Find where the given text appears and provide that cell's center as (X, Y) coordinate. 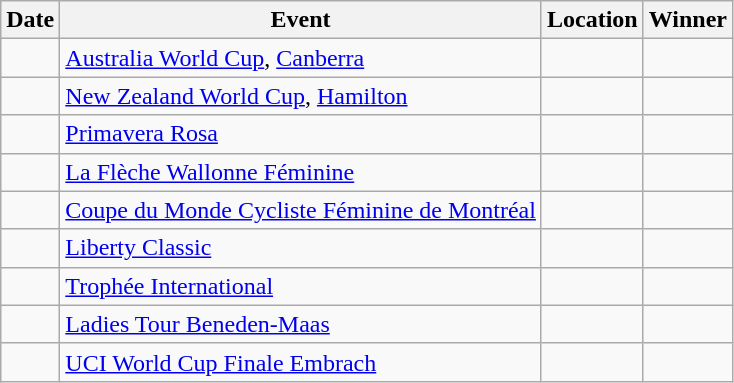
Primavera Rosa (301, 134)
Winner (688, 20)
Ladies Tour Beneden-Maas (301, 324)
UCI World Cup Finale Embrach (301, 362)
Event (301, 20)
La Flèche Wallonne Féminine (301, 172)
New Zealand World Cup, Hamilton (301, 96)
Liberty Classic (301, 248)
Coupe du Monde Cycliste Féminine de Montréal (301, 210)
Date (30, 20)
Trophée International (301, 286)
Australia World Cup, Canberra (301, 58)
Location (592, 20)
